Output the (X, Y) coordinate of the center of the cell containing the given text.  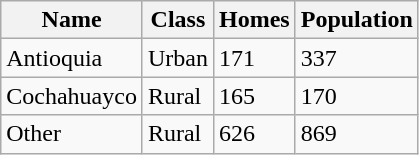
165 (254, 96)
869 (356, 134)
Class (178, 20)
Antioquia (72, 58)
170 (356, 96)
626 (254, 134)
337 (356, 58)
Cochahuayco (72, 96)
Other (72, 134)
Urban (178, 58)
Homes (254, 20)
Name (72, 20)
Population (356, 20)
171 (254, 58)
